Return the [X, Y] coordinate for the center point of the cell that contains the specified text.  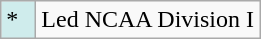
* [18, 20]
Led NCAA Division I [148, 20]
